Find where the given text appears and provide that cell's center as (X, Y) coordinate. 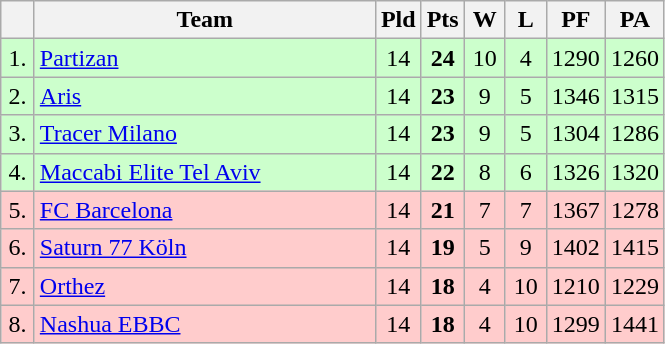
1299 (576, 324)
8. (18, 324)
1367 (576, 210)
1402 (576, 248)
7. (18, 286)
24 (442, 58)
PF (576, 20)
19 (442, 248)
8 (484, 172)
Aris (204, 96)
1346 (576, 96)
Partizan (204, 58)
1315 (634, 96)
1304 (576, 134)
21 (442, 210)
3. (18, 134)
6 (526, 172)
Pts (442, 20)
W (484, 20)
1210 (576, 286)
1260 (634, 58)
5. (18, 210)
2. (18, 96)
Maccabi Elite Tel Aviv (204, 172)
1290 (576, 58)
Orthez (204, 286)
1326 (576, 172)
Saturn 77 Köln (204, 248)
1286 (634, 134)
1229 (634, 286)
4. (18, 172)
1415 (634, 248)
1278 (634, 210)
Nashua EBBC (204, 324)
Team (204, 20)
L (526, 20)
22 (442, 172)
Tracer Milano (204, 134)
1. (18, 58)
Pld (398, 20)
1320 (634, 172)
FC Barcelona (204, 210)
1441 (634, 324)
6. (18, 248)
PA (634, 20)
